Scan for the cell matching the given text and deliver its [X, Y] coordinate at center. 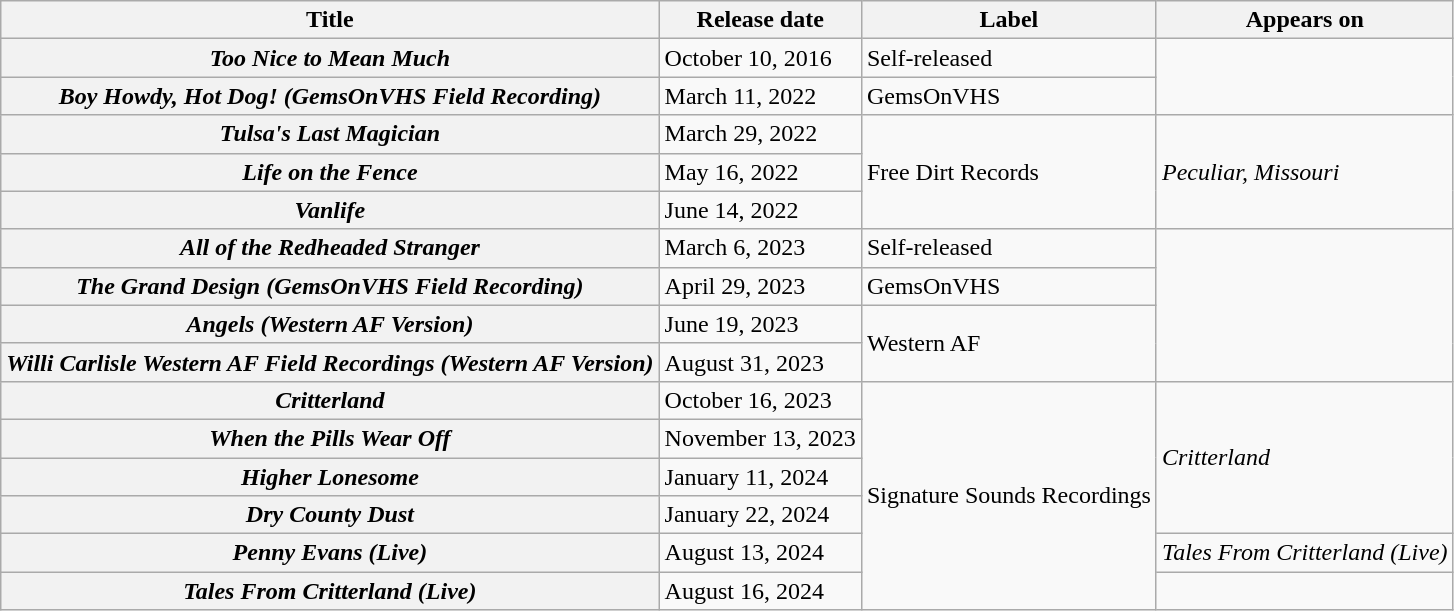
Release date [760, 20]
January 22, 2024 [760, 515]
March 6, 2023 [760, 248]
August 13, 2024 [760, 553]
Life on the Fence [330, 172]
August 16, 2024 [760, 591]
August 31, 2023 [760, 362]
Tulsa's Last Magician [330, 134]
Higher Lonesome [330, 477]
January 11, 2024 [760, 477]
Appears on [1304, 20]
March 29, 2022 [760, 134]
All of the Redheaded Stranger [330, 248]
June 14, 2022 [760, 210]
Title [330, 20]
Label [1008, 20]
Dry County Dust [330, 515]
When the Pills Wear Off [330, 438]
October 10, 2016 [760, 58]
Willi Carlisle Western AF Field Recordings (Western AF Version) [330, 362]
April 29, 2023 [760, 286]
October 16, 2023 [760, 400]
Penny Evans (Live) [330, 553]
Too Nice to Mean Much [330, 58]
Free Dirt Records [1008, 172]
Angels (Western AF Version) [330, 324]
June 19, 2023 [760, 324]
May 16, 2022 [760, 172]
Vanlife [330, 210]
March 11, 2022 [760, 96]
November 13, 2023 [760, 438]
Western AF [1008, 343]
Peculiar, Missouri [1304, 172]
The Grand Design (GemsOnVHS Field Recording) [330, 286]
Boy Howdy, Hot Dog! (GemsOnVHS Field Recording) [330, 96]
Signature Sounds Recordings [1008, 495]
